Locate the cell with the specified text and output its (X, Y) center coordinate. 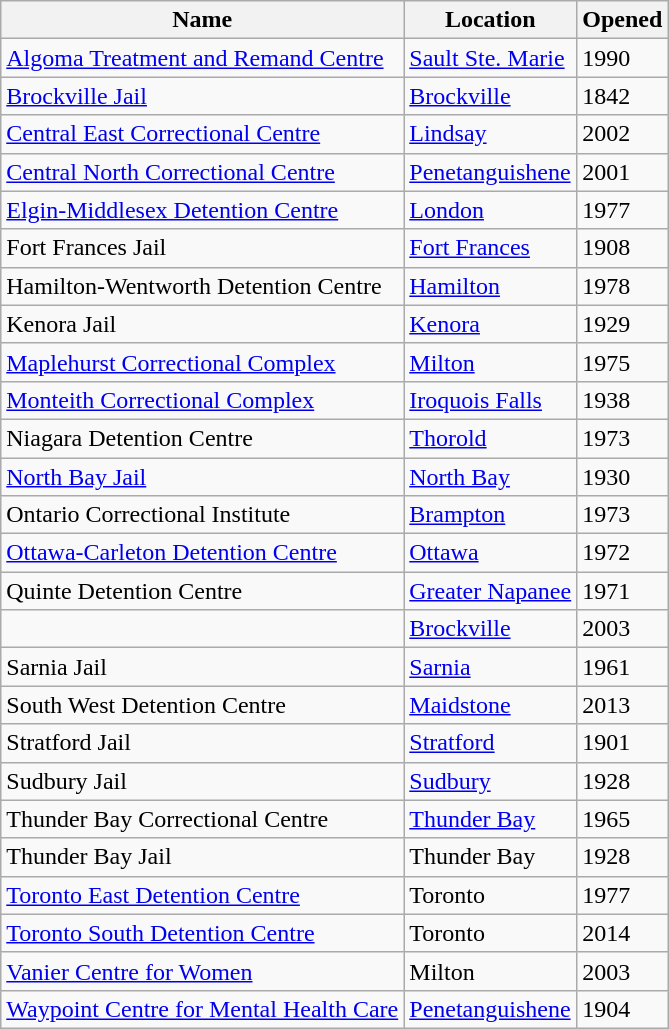
2001 (622, 172)
Waypoint Centre for Mental Health Care (202, 1009)
Toronto East Detention Centre (202, 895)
Location (490, 20)
Sudbury Jail (202, 781)
1965 (622, 819)
1908 (622, 248)
Thunder Bay Correctional Centre (202, 819)
Kenora (490, 324)
2002 (622, 134)
Ottawa-Carleton Detention Centre (202, 553)
1929 (622, 324)
Central North Correctional Centre (202, 172)
Stratford Jail (202, 743)
Greater Napanee (490, 591)
2013 (622, 705)
Sudbury (490, 781)
London (490, 210)
Opened (622, 20)
Vanier Centre for Women (202, 971)
2014 (622, 933)
Niagara Detention Centre (202, 438)
Stratford (490, 743)
Sault Ste. Marie (490, 58)
Name (202, 20)
Sarnia (490, 667)
1990 (622, 58)
Monteith Correctional Complex (202, 400)
Quinte Detention Centre (202, 591)
1961 (622, 667)
Iroquois Falls (490, 400)
Thorold (490, 438)
Central East Correctional Centre (202, 134)
Hamilton-Wentworth Detention Centre (202, 286)
Maidstone (490, 705)
North Bay Jail (202, 477)
Fort Frances Jail (202, 248)
Fort Frances (490, 248)
1930 (622, 477)
Algoma Treatment and Remand Centre (202, 58)
Brampton (490, 515)
1938 (622, 400)
South West Detention Centre (202, 705)
North Bay (490, 477)
Elgin-Middlesex Detention Centre (202, 210)
Ontario Correctional Institute (202, 515)
1975 (622, 362)
1971 (622, 591)
Kenora Jail (202, 324)
Maplehurst Correctional Complex (202, 362)
Thunder Bay Jail (202, 857)
1842 (622, 96)
Lindsay (490, 134)
1972 (622, 553)
Sarnia Jail (202, 667)
Brockville Jail (202, 96)
1978 (622, 286)
1904 (622, 1009)
Toronto South Detention Centre (202, 933)
Hamilton (490, 286)
1901 (622, 743)
Ottawa (490, 553)
